Return the (x, y) coordinate for the center point of the cell that contains the specified text.  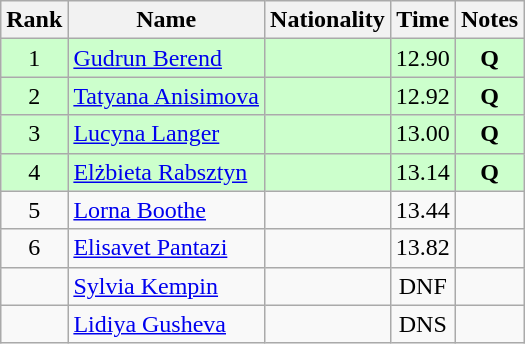
5 (34, 210)
Time (422, 20)
13.44 (422, 210)
13.82 (422, 248)
Name (166, 20)
DNS (422, 324)
Tatyana Anisimova (166, 96)
6 (34, 248)
12.92 (422, 96)
4 (34, 172)
Lucyna Langer (166, 134)
12.90 (422, 58)
Gudrun Berend (166, 58)
Elisavet Pantazi (166, 248)
1 (34, 58)
Rank (34, 20)
Sylvia Kempin (166, 286)
Lidiya Gusheva (166, 324)
13.14 (422, 172)
DNF (422, 286)
Elżbieta Rabsztyn (166, 172)
Lorna Boothe (166, 210)
2 (34, 96)
Notes (489, 20)
Nationality (328, 20)
3 (34, 134)
13.00 (422, 134)
